Extract the (X, Y) coordinate from the center of the cell holding the provided text.  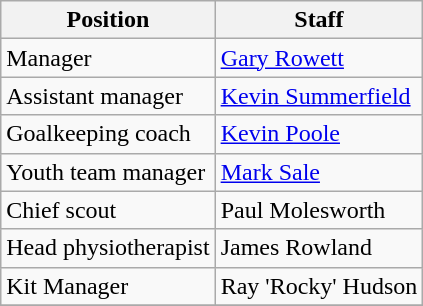
Staff (319, 20)
Chief scout (108, 210)
Kevin Poole (319, 134)
Kit Manager (108, 286)
Gary Rowett (319, 58)
Paul Molesworth (319, 210)
Kevin Summerfield (319, 96)
Position (108, 20)
James Rowland (319, 248)
Assistant manager (108, 96)
Head physiotherapist (108, 248)
Goalkeeping coach (108, 134)
Ray 'Rocky' Hudson (319, 286)
Youth team manager (108, 172)
Manager (108, 58)
Mark Sale (319, 172)
